From the cell containing the given text, extract its center point as [X, Y] coordinate. 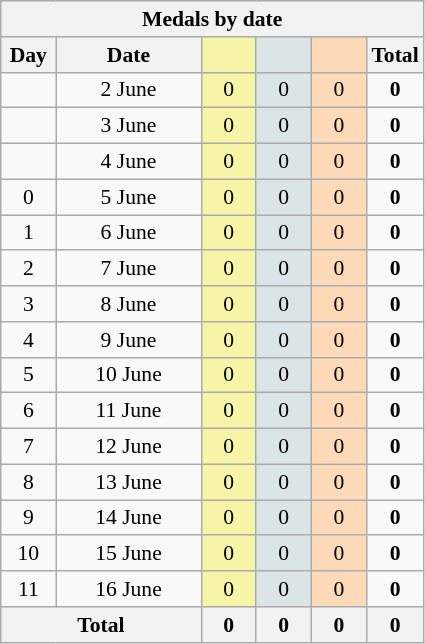
12 June [128, 447]
Date [128, 55]
10 June [128, 375]
14 June [128, 518]
10 [28, 554]
4 [28, 340]
7 [28, 447]
2 June [128, 90]
Day [28, 55]
15 June [128, 554]
16 June [128, 589]
5 June [128, 197]
3 June [128, 126]
13 June [128, 482]
Medals by date [212, 19]
1 [28, 233]
9 June [128, 340]
4 June [128, 162]
8 June [128, 304]
6 [28, 411]
8 [28, 482]
11 [28, 589]
3 [28, 304]
6 June [128, 233]
9 [28, 518]
11 June [128, 411]
7 June [128, 269]
2 [28, 269]
5 [28, 375]
